For the text-containing cell, return its midpoint in [x, y] coordinate format. 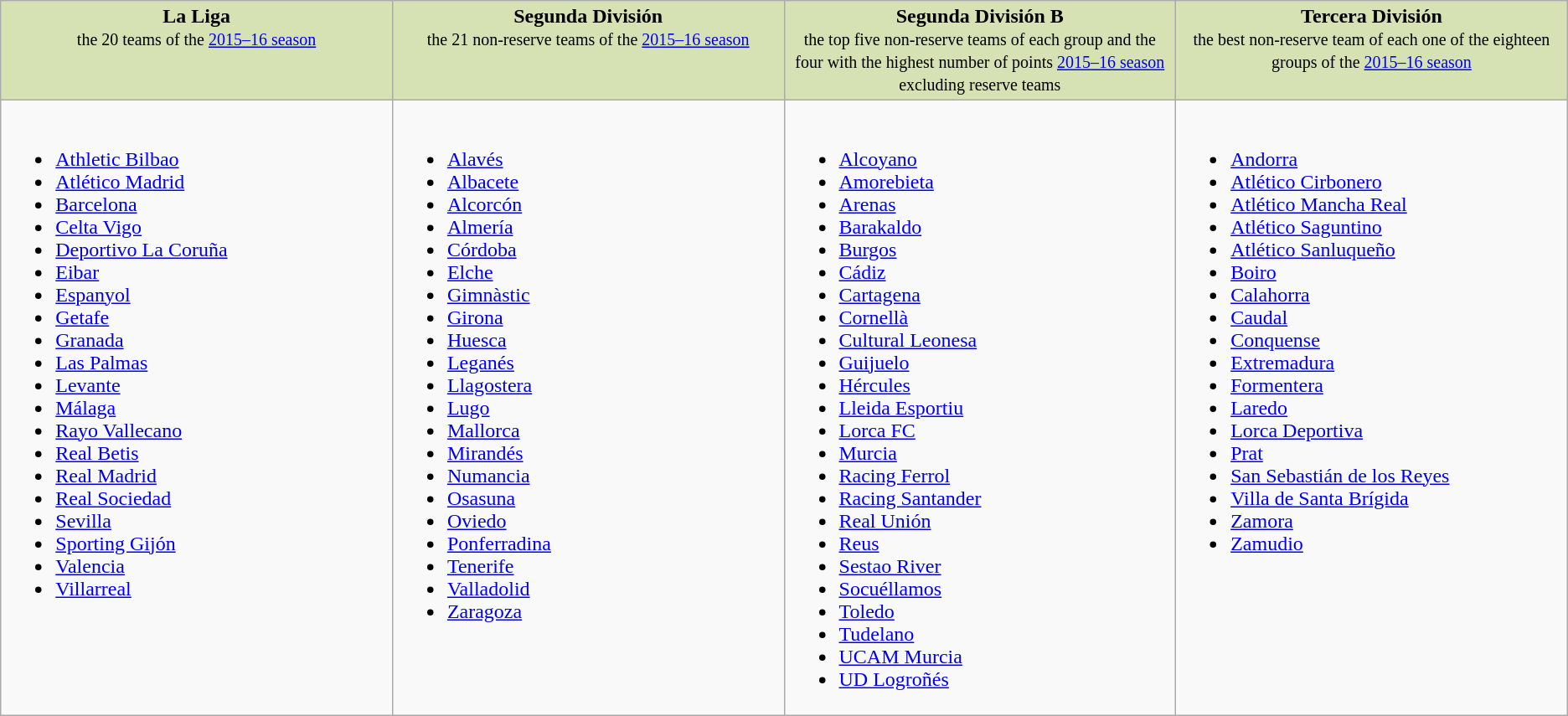
La Ligathe 20 teams of the 2015–16 season [197, 50]
Segunda División Bthe top five non-reserve teams of each group and the four with the highest number of points 2015–16 season excluding reserve teams [980, 50]
Segunda Divisiónthe 21 non-reserve teams of the 2015–16 season [588, 50]
Tercera Divisiónthe best non-reserve team of each one of the eighteen groups of the 2015–16 season [1372, 50]
